Extract the [x, y] coordinate from the center of the cell holding the provided text.  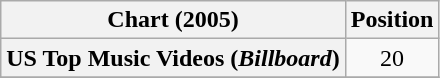
Chart (2005) [173, 20]
Position [392, 20]
US Top Music Videos (Billboard) [173, 58]
20 [392, 58]
